Detect which cell encompasses the target text, then output its (X, Y) center coordinate. 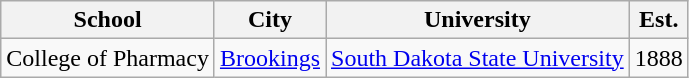
College of Pharmacy (108, 58)
South Dakota State University (478, 58)
Brookings (270, 58)
School (108, 20)
Est. (658, 20)
University (478, 20)
City (270, 20)
1888 (658, 58)
